Find where the given text appears and provide that cell's center as (X, Y) coordinate. 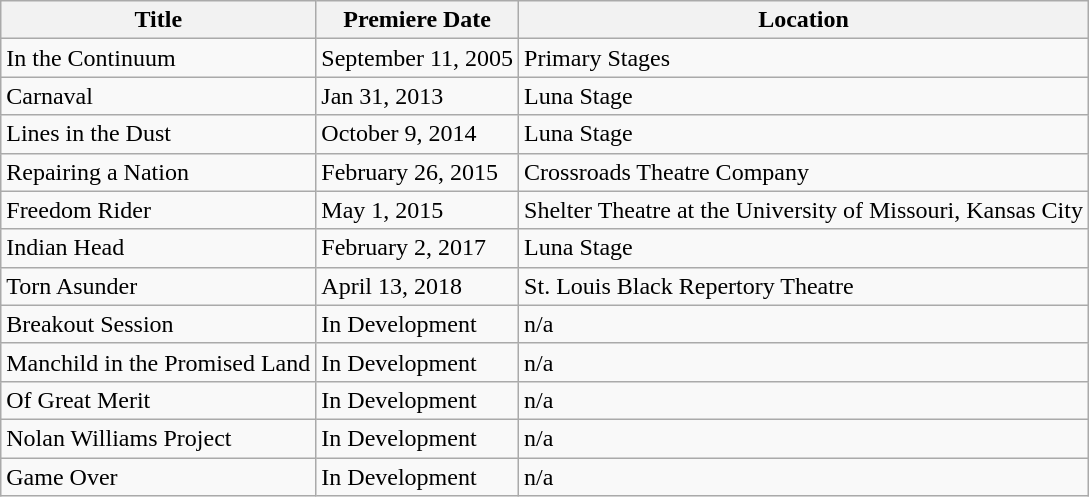
Title (158, 20)
Crossroads Theatre Company (804, 172)
September 11, 2005 (418, 58)
Lines in the Dust (158, 134)
Indian Head (158, 248)
Torn Asunder (158, 286)
October 9, 2014 (418, 134)
April 13, 2018 (418, 286)
Freedom Rider (158, 210)
May 1, 2015 (418, 210)
Jan 31, 2013 (418, 96)
Shelter Theatre at the University of Missouri, Kansas City (804, 210)
Premiere Date (418, 20)
Breakout Session (158, 324)
February 26, 2015 (418, 172)
St. Louis Black Repertory Theatre (804, 286)
In the Continuum (158, 58)
February 2, 2017 (418, 248)
Of Great Merit (158, 400)
Game Over (158, 477)
Carnaval (158, 96)
Primary Stages (804, 58)
Location (804, 20)
Repairing a Nation (158, 172)
Nolan Williams Project (158, 438)
Manchild in the Promised Land (158, 362)
